From the cell containing the given text, extract its center point as (X, Y) coordinate. 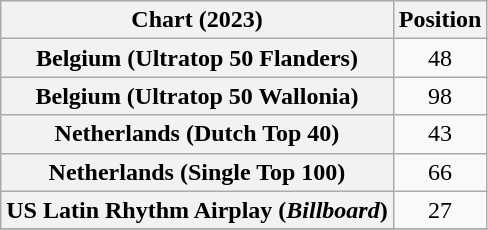
Position (440, 20)
Belgium (Ultratop 50 Wallonia) (197, 96)
98 (440, 96)
US Latin Rhythm Airplay (Billboard) (197, 210)
66 (440, 172)
48 (440, 58)
43 (440, 134)
Belgium (Ultratop 50 Flanders) (197, 58)
Netherlands (Dutch Top 40) (197, 134)
Netherlands (Single Top 100) (197, 172)
Chart (2023) (197, 20)
27 (440, 210)
